Determine the [X, Y] coordinate at the center of the cell enclosing the given text.  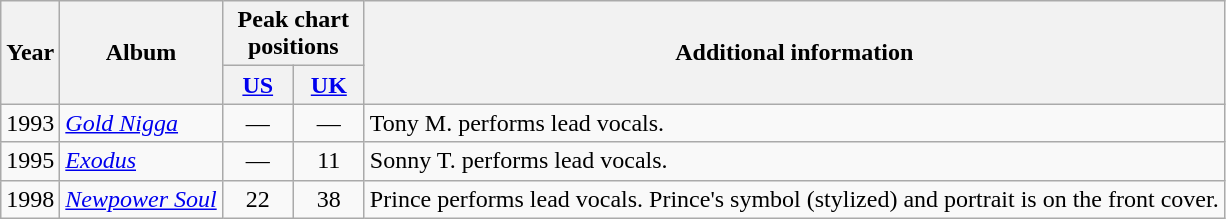
Gold Nigga [141, 123]
1998 [30, 199]
22 [258, 199]
Newpower Soul [141, 199]
1995 [30, 161]
11 [328, 161]
Peak chart positions [293, 34]
Prince performs lead vocals. Prince's symbol (stylized) and portrait is on the front cover. [794, 199]
Exodus [141, 161]
Additional information [794, 52]
38 [328, 199]
US [258, 85]
Sonny T. performs lead vocals. [794, 161]
UK [328, 85]
Year [30, 52]
Album [141, 52]
1993 [30, 123]
Tony M. performs lead vocals. [794, 123]
